Return (x, y) of the center of cell containing provided text 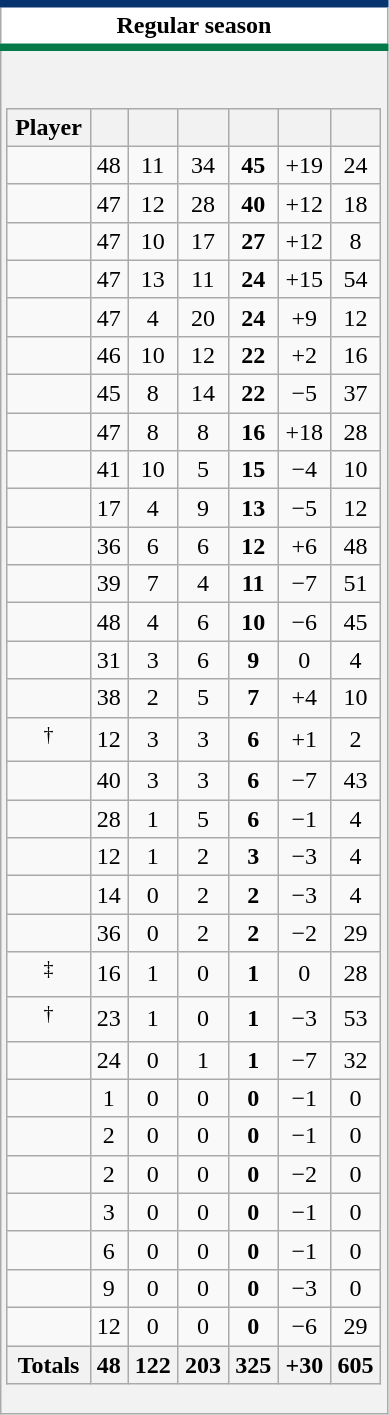
+4 (304, 698)
53 (355, 1020)
34 (203, 165)
+30 (304, 1365)
41 (108, 470)
122 (153, 1365)
31 (108, 660)
54 (355, 279)
605 (355, 1365)
+1 (304, 740)
32 (355, 1060)
37 (355, 394)
18 (355, 203)
39 (108, 584)
−4 (304, 470)
43 (355, 781)
23 (108, 1020)
+18 (304, 432)
+6 (304, 546)
203 (203, 1365)
27 (253, 241)
+15 (304, 279)
325 (253, 1365)
38 (108, 698)
51 (355, 584)
Player (48, 127)
‡ (48, 974)
+2 (304, 355)
20 (203, 317)
+9 (304, 317)
+19 (304, 165)
Totals (48, 1365)
46 (108, 355)
Regular season (194, 26)
15 (253, 470)
